Locate the cell with the specified text and output its (x, y) center coordinate. 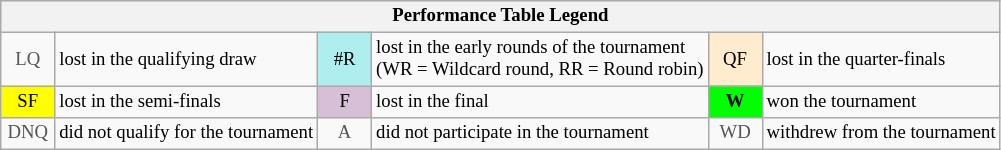
SF (28, 102)
DNQ (28, 134)
lost in the semi-finals (186, 102)
lost in the qualifying draw (186, 60)
did not qualify for the tournament (186, 134)
#R (345, 60)
did not participate in the tournament (540, 134)
lost in the quarter-finals (881, 60)
WD (735, 134)
lost in the final (540, 102)
withdrew from the tournament (881, 134)
LQ (28, 60)
QF (735, 60)
F (345, 102)
A (345, 134)
won the tournament (881, 102)
lost in the early rounds of the tournament(WR = Wildcard round, RR = Round robin) (540, 60)
W (735, 102)
Performance Table Legend (500, 16)
